Return the [X, Y] coordinate for the center point of the cell that contains the specified text.  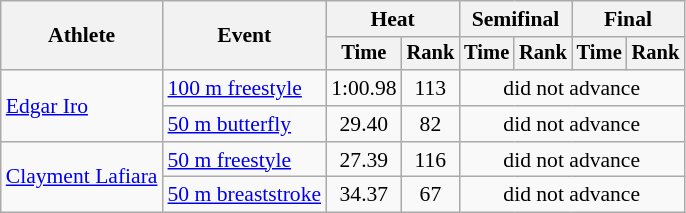
1:00.98 [364, 88]
50 m breaststroke [245, 195]
Athlete [82, 36]
82 [431, 124]
Clayment Lafiara [82, 178]
Edgar Iro [82, 106]
Semifinal [515, 19]
50 m freestyle [245, 160]
Final [628, 19]
Heat [392, 19]
29.40 [364, 124]
67 [431, 195]
50 m butterfly [245, 124]
34.37 [364, 195]
113 [431, 88]
27.39 [364, 160]
Event [245, 36]
100 m freestyle [245, 88]
116 [431, 160]
